Pinpoint the cell where the given text exists, returning its [x, y] midpoint coordinate. 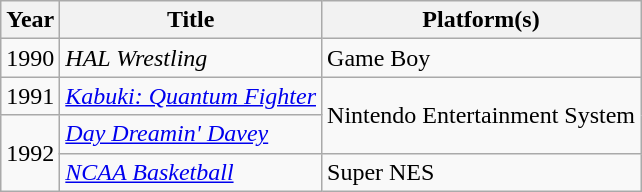
Game Boy [482, 58]
1991 [30, 96]
Platform(s) [482, 20]
Super NES [482, 172]
NCAA Basketball [191, 172]
1990 [30, 58]
Kabuki: Quantum Fighter [191, 96]
HAL Wrestling [191, 58]
Day Dreamin' Davey [191, 134]
Title [191, 20]
Nintendo Entertainment System [482, 115]
1992 [30, 153]
Year [30, 20]
